Determine the (X, Y) coordinate at the center of the cell enclosing the given text.  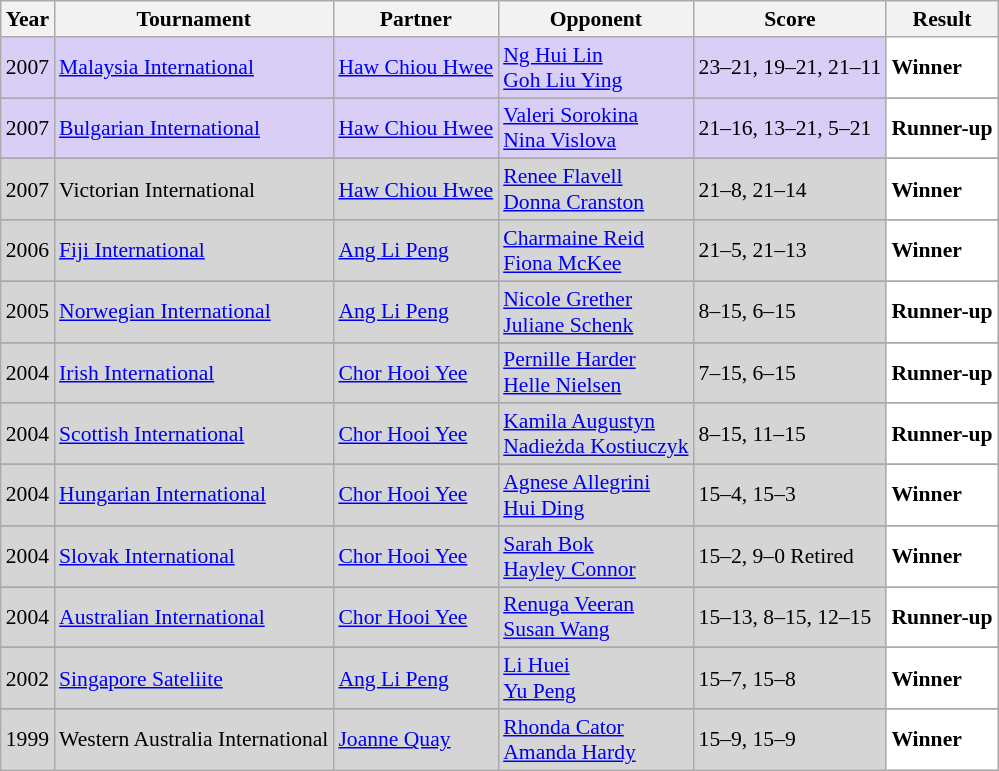
Sarah Bok Hayley Connor (596, 556)
Nicole Grether Juliane Schenk (596, 312)
1999 (28, 740)
Agnese Allegrini Hui Ding (596, 496)
Ng Hui Lin Goh Liu Ying (596, 68)
Tournament (194, 19)
15–2, 9–0 Retired (790, 556)
Victorian International (194, 190)
Western Australia International (194, 740)
Renee Flavell Donna Cranston (596, 190)
Irish International (194, 372)
15–7, 15–8 (790, 678)
23–21, 19–21, 21–11 (790, 68)
7–15, 6–15 (790, 372)
2006 (28, 250)
Li Huei Yu Peng (596, 678)
Joanne Quay (416, 740)
Year (28, 19)
Renuga Veeran Susan Wang (596, 618)
Rhonda Cator Amanda Hardy (596, 740)
Singapore Sateliite (194, 678)
Kamila Augustyn Nadieżda Kostiuczyk (596, 434)
Scottish International (194, 434)
Norwegian International (194, 312)
Opponent (596, 19)
15–4, 15–3 (790, 496)
21–5, 21–13 (790, 250)
8–15, 6–15 (790, 312)
Malaysia International (194, 68)
8–15, 11–15 (790, 434)
15–13, 8–15, 12–15 (790, 618)
21–16, 13–21, 5–21 (790, 128)
Charmaine Reid Fiona McKee (596, 250)
2005 (28, 312)
Result (942, 19)
Valeri Sorokina Nina Vislova (596, 128)
Australian International (194, 618)
Bulgarian International (194, 128)
Hungarian International (194, 496)
Pernille Harder Helle Nielsen (596, 372)
Fiji International (194, 250)
Score (790, 19)
2002 (28, 678)
Partner (416, 19)
Slovak International (194, 556)
15–9, 15–9 (790, 740)
21–8, 21–14 (790, 190)
